Capture the cell that displays the provided text and extract its [x, y] central coordinate. 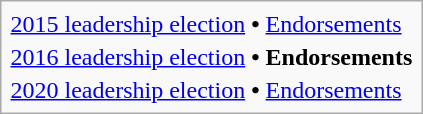
2020 leadership election • Endorsements [212, 90]
2015 leadership election • Endorsements [212, 24]
2016 leadership election • Endorsements [212, 57]
